Extract the [x, y] coordinate from the center of the cell holding the provided text.  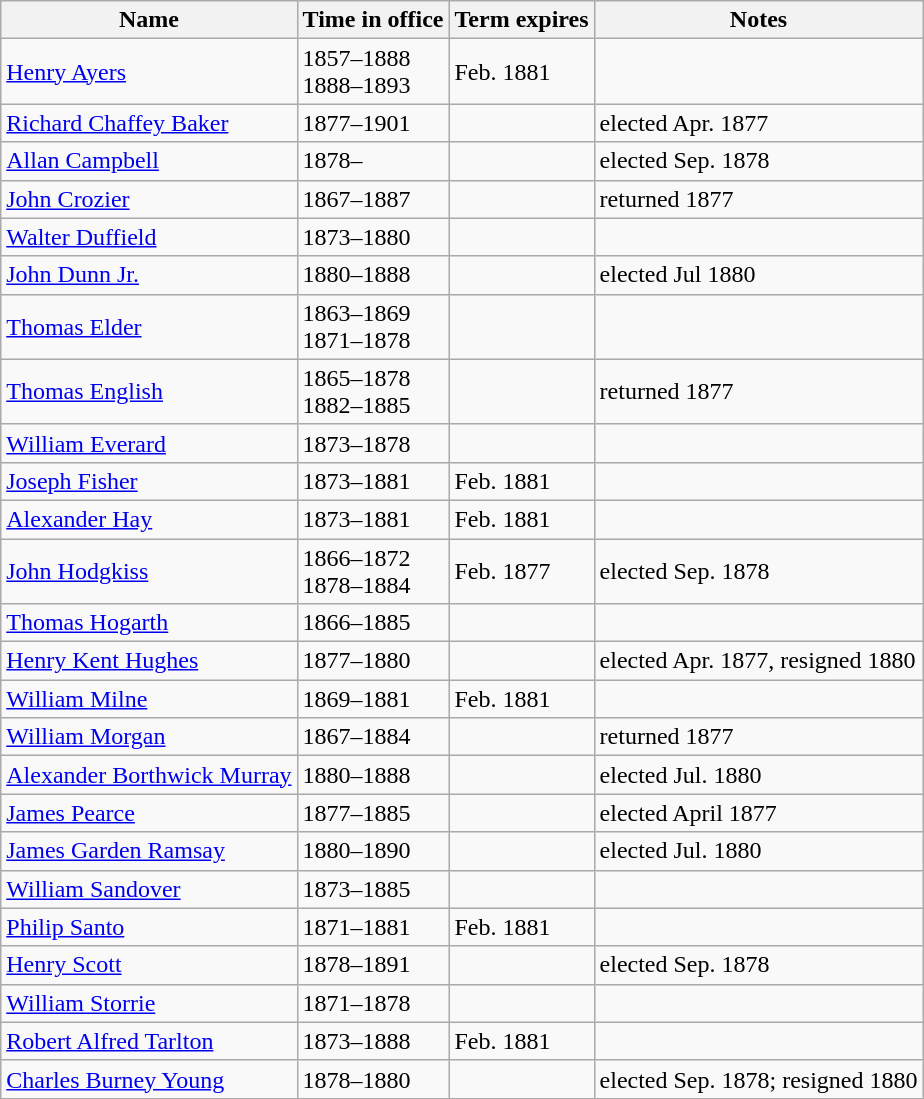
William Storrie [149, 1003]
William Morgan [149, 737]
John Hodgkiss [149, 570]
Joseph Fisher [149, 481]
1867–1884 [373, 737]
James Pearce [149, 813]
James Garden Ramsay [149, 851]
elected Sep. 1878; resigned 1880 [758, 1079]
John Dunn Jr. [149, 275]
1877–1885 [373, 813]
1871–1881 [373, 927]
1873–1878 [373, 443]
Walter Duffield [149, 237]
Philip Santo [149, 927]
1865–18781882–1885 [373, 392]
1878–1880 [373, 1079]
1866–1885 [373, 623]
1863–18691871–1878 [373, 326]
Alexander Borthwick Murray [149, 775]
1873–1888 [373, 1041]
1857–18881888–1893 [373, 72]
Allan Campbell [149, 161]
elected Jul 1880 [758, 275]
Henry Kent Hughes [149, 661]
1867–1887 [373, 199]
1878– [373, 161]
William Everard [149, 443]
Feb. 1877 [522, 570]
Alexander Hay [149, 519]
Henry Scott [149, 965]
elected Apr. 1877 [758, 123]
1871–1878 [373, 1003]
Thomas Hogarth [149, 623]
1877–1880 [373, 661]
John Crozier [149, 199]
1866–18721878–1884 [373, 570]
1869–1881 [373, 699]
Richard Chaffey Baker [149, 123]
Robert Alfred Tarlton [149, 1041]
1873–1885 [373, 889]
1877–1901 [373, 123]
William Milne [149, 699]
1880–1890 [373, 851]
Thomas Elder [149, 326]
1873–1880 [373, 237]
elected April 1877 [758, 813]
Name [149, 20]
Time in office [373, 20]
Term expires [522, 20]
1878–1891 [373, 965]
William Sandover [149, 889]
Thomas English [149, 392]
Charles Burney Young [149, 1079]
elected Apr. 1877, resigned 1880 [758, 661]
Notes [758, 20]
Henry Ayers [149, 72]
